Determine the [x, y] coordinate at the center of the cell enclosing the given text.  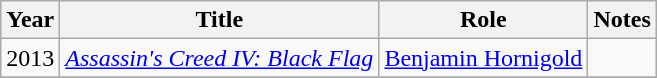
2013 [30, 58]
Benjamin Hornigold [484, 58]
Assassin's Creed IV: Black Flag [220, 58]
Role [484, 20]
Title [220, 20]
Year [30, 20]
Notes [622, 20]
